Pinpoint the cell where the given text exists, returning its [X, Y] midpoint coordinate. 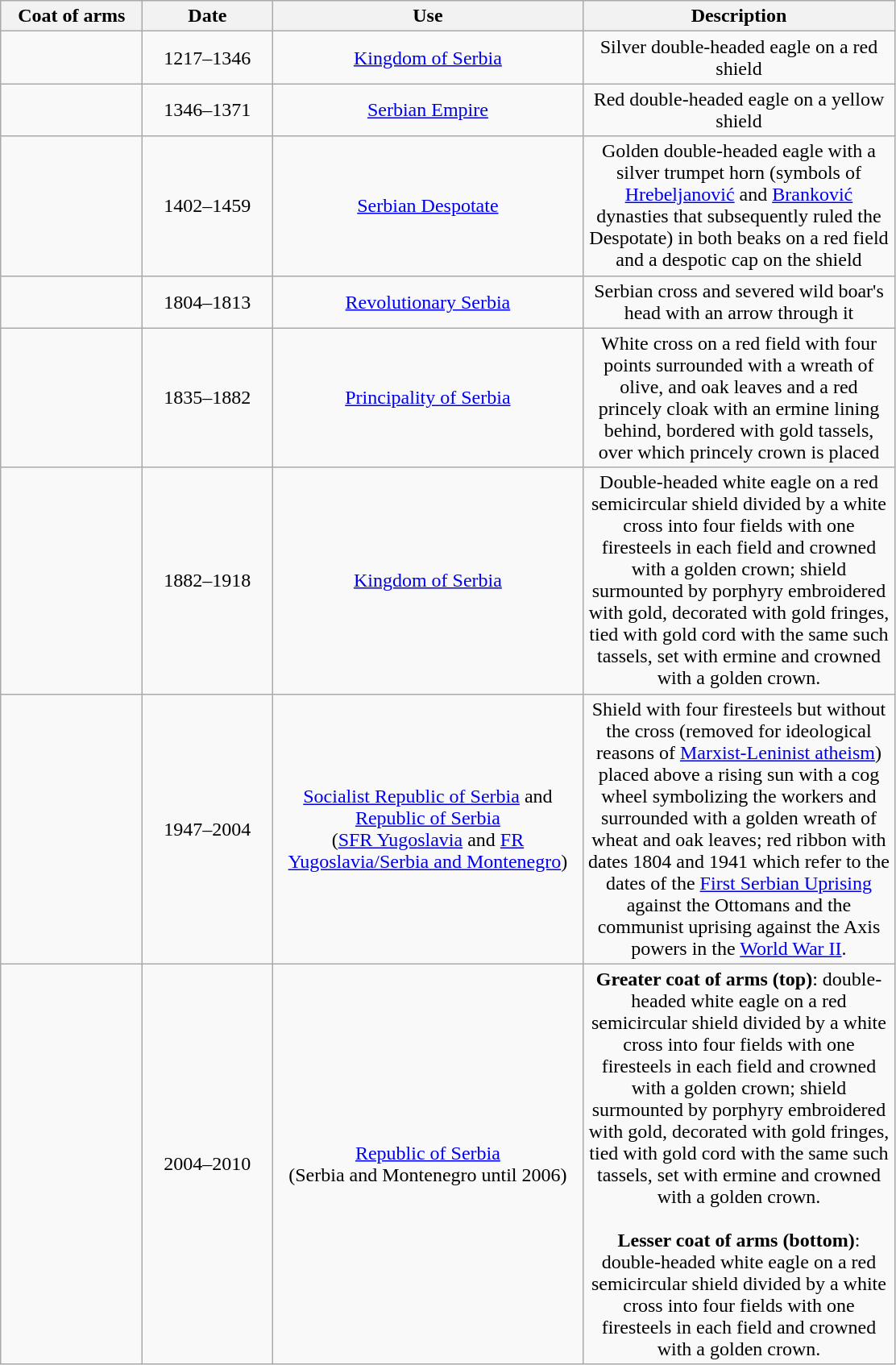
Date [208, 16]
Description [739, 16]
Serbian cross and severed wild boar's head with an arrow through it [739, 301]
1402–1459 [208, 206]
Red double-headed eagle on a yellow shield [739, 110]
Coat of arms [72, 16]
Revolutionary Serbia [428, 301]
Serbian Despotate [428, 206]
Silver double-headed eagle on a red shield [739, 58]
Socialist Republic of Serbia and Republic of Serbia (SFR Yugoslavia and FR Yugoslavia/Serbia and Montenegro) [428, 828]
Use [428, 16]
1882–1918 [208, 580]
1947–2004 [208, 828]
1217–1346 [208, 58]
Principality of Serbia [428, 398]
1804–1813 [208, 301]
Serbian Empire [428, 110]
1835–1882 [208, 398]
2004–2010 [208, 1164]
1346–1371 [208, 110]
Republic of Serbia(Serbia and Montenegro until 2006) [428, 1164]
